Provide the (X, Y) coordinate of the cell's center where the given text is located.  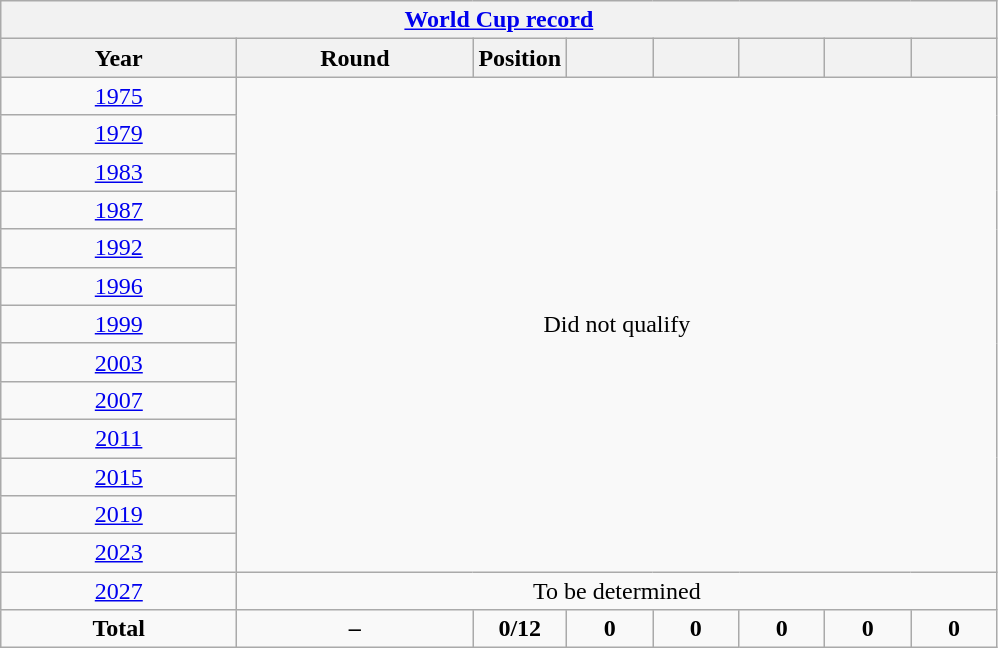
2027 (119, 591)
World Cup record (499, 20)
1992 (119, 248)
Position (520, 58)
Round (355, 58)
To be determined (617, 591)
2019 (119, 515)
Did not qualify (617, 324)
1996 (119, 286)
Year (119, 58)
2015 (119, 477)
Total (119, 629)
1979 (119, 134)
2003 (119, 362)
1987 (119, 210)
2007 (119, 400)
1983 (119, 172)
– (355, 629)
2023 (119, 553)
0/12 (520, 629)
1975 (119, 96)
2011 (119, 438)
1999 (119, 324)
